Detect which cell encompasses the target text, then output its (X, Y) center coordinate. 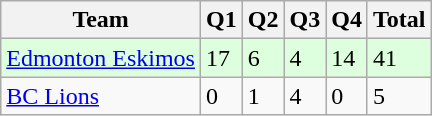
Total (399, 20)
Edmonton Eskimos (101, 58)
6 (263, 58)
5 (399, 96)
Q2 (263, 20)
Team (101, 20)
Q1 (221, 20)
Q3 (305, 20)
1 (263, 96)
Q4 (347, 20)
BC Lions (101, 96)
17 (221, 58)
41 (399, 58)
14 (347, 58)
